Identify which cell holds the provided text, then report its [X, Y] central coordinate. 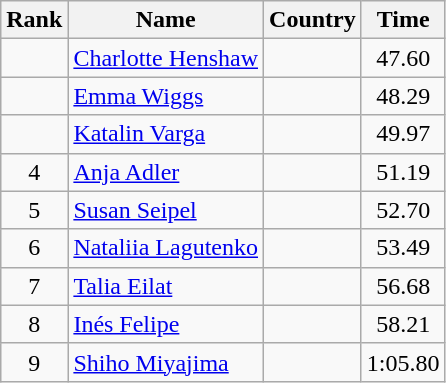
53.49 [403, 248]
Inés Felipe [166, 324]
Shiho Miyajima [166, 362]
47.60 [403, 58]
52.70 [403, 210]
51.19 [403, 172]
1:05.80 [403, 362]
8 [34, 324]
4 [34, 172]
Katalin Varga [166, 134]
6 [34, 248]
Name [166, 20]
Nataliia Lagutenko [166, 248]
7 [34, 286]
58.21 [403, 324]
Susan Seipel [166, 210]
Rank [34, 20]
Charlotte Henshaw [166, 58]
Talia Eilat [166, 286]
49.97 [403, 134]
48.29 [403, 96]
Country [313, 20]
Time [403, 20]
Anja Adler [166, 172]
Emma Wiggs [166, 96]
5 [34, 210]
56.68 [403, 286]
9 [34, 362]
